Detect which cell encompasses the target text, then output its [x, y] center coordinate. 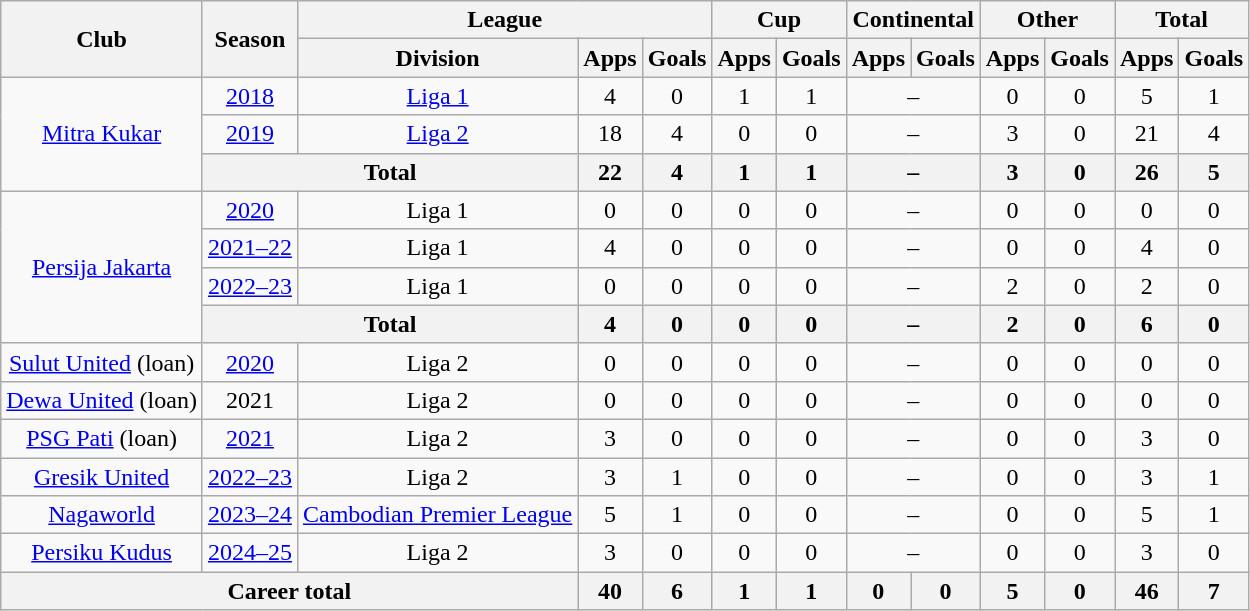
Season [250, 39]
Other [1047, 20]
26 [1146, 172]
2021–22 [250, 248]
40 [610, 591]
21 [1146, 134]
Persiku Kudus [102, 553]
PSG Pati (loan) [102, 438]
Nagaworld [102, 515]
2018 [250, 96]
2024–25 [250, 553]
Sulut United (loan) [102, 362]
Dewa United (loan) [102, 400]
2019 [250, 134]
Division [437, 58]
Persija Jakarta [102, 267]
Club [102, 39]
Mitra Kukar [102, 134]
46 [1146, 591]
2023–24 [250, 515]
22 [610, 172]
League [504, 20]
Gresik United [102, 477]
Career total [290, 591]
Cup [779, 20]
Cambodian Premier League [437, 515]
Continental [913, 20]
7 [1214, 591]
18 [610, 134]
